Return the [x, y] coordinate for the center point of the cell that contains the specified text.  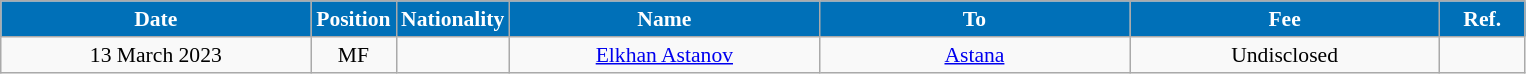
Elkhan Astanov [664, 55]
Undisclosed [1285, 55]
Name [664, 19]
Position [354, 19]
Fee [1285, 19]
MF [354, 55]
13 March 2023 [156, 55]
Nationality [452, 19]
Astana [974, 55]
To [974, 19]
Date [156, 19]
Ref. [1482, 19]
